For the text-containing cell, return its midpoint in (x, y) coordinate format. 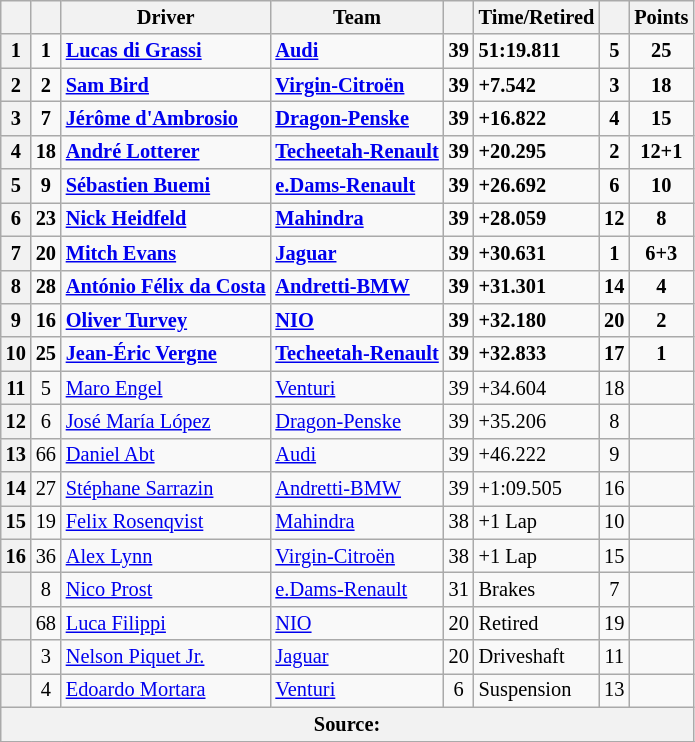
Lucas di Grassi (166, 51)
Daniel Abt (166, 455)
Alex Lynn (166, 556)
27 (46, 489)
Nick Heidfeld (166, 219)
+32.833 (537, 354)
6+3 (661, 253)
Points (661, 17)
Felix Rosenqvist (166, 522)
36 (46, 556)
Nico Prost (166, 589)
Nelson Piquet Jr. (166, 657)
António Félix da Costa (166, 287)
+20.295 (537, 152)
51:19.811 (537, 51)
Time/Retired (537, 17)
Sébastien Buemi (166, 186)
Oliver Turvey (166, 320)
23 (46, 219)
68 (46, 623)
Source: (348, 724)
+7.542 (537, 85)
Team (356, 17)
Luca Filippi (166, 623)
Retired (537, 623)
Mitch Evans (166, 253)
Jérôme d'Ambrosio (166, 118)
+26.692 (537, 186)
17 (614, 354)
Edoardo Mortara (166, 690)
Stéphane Sarrazin (166, 489)
28 (46, 287)
31 (459, 589)
Driver (166, 17)
André Lotterer (166, 152)
Driveshaft (537, 657)
Suspension (537, 690)
Jean-Éric Vergne (166, 354)
+34.604 (537, 388)
Brakes (537, 589)
12+1 (661, 152)
+30.631 (537, 253)
66 (46, 455)
José María López (166, 421)
Sam Bird (166, 85)
Maro Engel (166, 388)
+35.206 (537, 421)
+1:09.505 (537, 489)
+31.301 (537, 287)
+28.059 (537, 219)
+46.222 (537, 455)
+32.180 (537, 320)
+16.822 (537, 118)
